Output the (X, Y) coordinate of the center of the cell containing the given text.  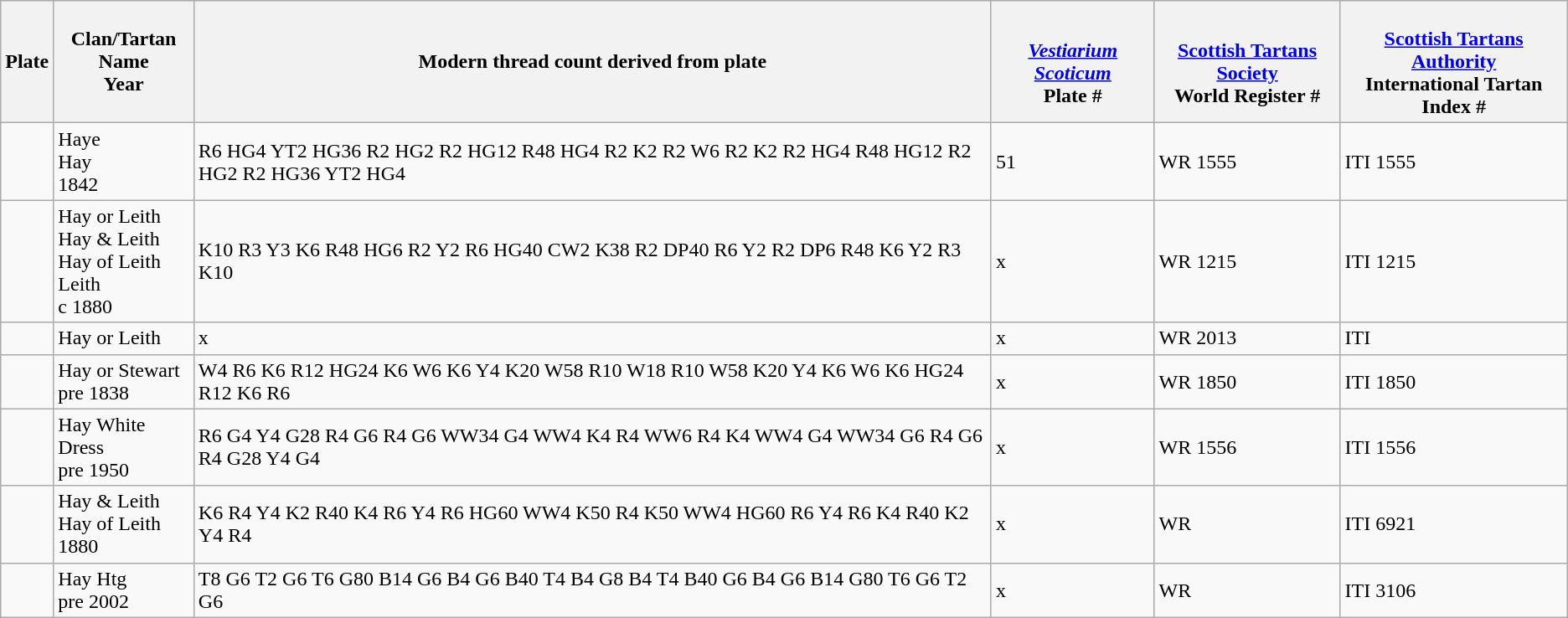
T8 G6 T2 G6 T6 G80 B14 G6 B4 G6 B40 T4 B4 G8 B4 T4 B40 G6 B4 G6 B14 G80 T6 G6 T2 G6 (592, 590)
K6 R4 Y4 K2 R40 K4 R6 Y4 R6 HG60 WW4 K50 R4 K50 WW4 HG60 R6 Y4 R6 K4 R40 K2 Y4 R4 (592, 524)
Hay White Dresspre 1950 (124, 447)
ITI 1555 (1454, 162)
Scottish Tartans SocietyWorld Register # (1247, 62)
WR 1850 (1247, 382)
ITI 1215 (1454, 261)
51 (1072, 162)
Hay & LeithHay of Leith1880 (124, 524)
WR 1556 (1247, 447)
WR 1215 (1247, 261)
ITI (1454, 338)
W4 R6 K6 R12 HG24 K6 W6 K6 Y4 K20 W58 R10 W18 R10 W58 K20 Y4 K6 W6 K6 HG24 R12 K6 R6 (592, 382)
ITI 3106 (1454, 590)
Scottish Tartans AuthorityInternational Tartan Index # (1454, 62)
ITI 6921 (1454, 524)
Clan/TartanNameYear (124, 62)
K10 R3 Y3 K6 R48 HG6 R2 Y2 R6 HG40 CW2 K38 R2 DP40 R6 Y2 R2 DP6 R48 K6 Y2 R3 K10 (592, 261)
Hay or LeithHay & LeithHay of LeithLeithc 1880 (124, 261)
HayeHay1842 (124, 162)
Hay or Stewartpre 1838 (124, 382)
WR 2013 (1247, 338)
Vestiarium ScoticumPlate # (1072, 62)
Plate (27, 62)
Hay Htgpre 2002 (124, 590)
Hay or Leith (124, 338)
ITI 1850 (1454, 382)
WR 1555 (1247, 162)
R6 G4 Y4 G28 R4 G6 R4 G6 WW34 G4 WW4 K4 R4 WW6 R4 K4 WW4 G4 WW34 G6 R4 G6 R4 G28 Y4 G4 (592, 447)
Modern thread count derived from plate (592, 62)
R6 HG4 YT2 HG36 R2 HG2 R2 HG12 R48 HG4 R2 K2 R2 W6 R2 K2 R2 HG4 R48 HG12 R2 HG2 R2 HG36 YT2 HG4 (592, 162)
ITI 1556 (1454, 447)
